Return [x, y] of the center of cell containing provided text 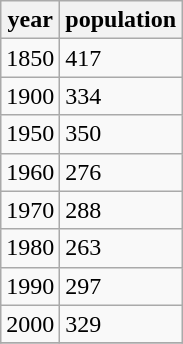
263 [121, 248]
population [121, 20]
1850 [30, 58]
417 [121, 58]
350 [121, 134]
1950 [30, 134]
329 [121, 324]
1980 [30, 248]
288 [121, 210]
276 [121, 172]
year [30, 20]
334 [121, 96]
297 [121, 286]
1900 [30, 96]
2000 [30, 324]
1960 [30, 172]
1990 [30, 286]
1970 [30, 210]
